Find where the given text appears and provide that cell's center as (X, Y) coordinate. 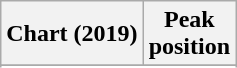
Peakposition (189, 34)
Chart (2019) (72, 34)
